Return the (X, Y) coordinate for the center point of the cell that contains the specified text.  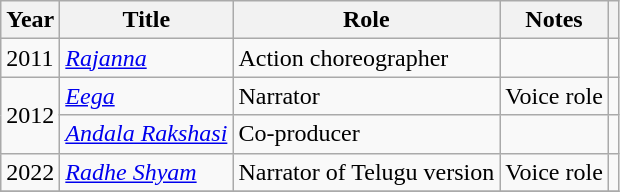
Andala Rakshasi (146, 134)
Role (366, 20)
2022 (30, 172)
Year (30, 20)
Narrator of Telugu version (366, 172)
Action choreographer (366, 58)
2012 (30, 115)
Radhe Shyam (146, 172)
2011 (30, 58)
Notes (554, 20)
Rajanna (146, 58)
Title (146, 20)
Narrator (366, 96)
Co-producer (366, 134)
Eega (146, 96)
